Detect which cell encompasses the target text, then output its [x, y] center coordinate. 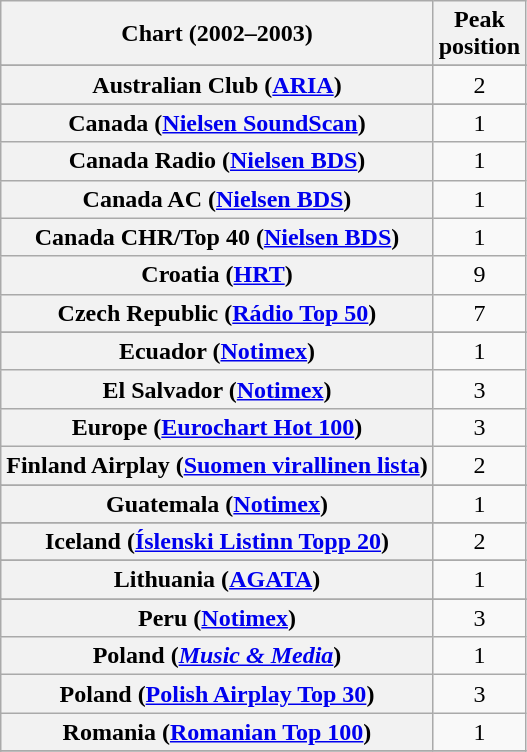
Finland Airplay (Suomen virallinen lista) [217, 465]
9 [479, 275]
Chart (2002–2003) [217, 34]
Canada (Nielsen SoundScan) [217, 123]
Canada AC (Nielsen BDS) [217, 199]
Croatia (HRT) [217, 275]
El Salvador (Notimex) [217, 389]
Canada Radio (Nielsen BDS) [217, 161]
Ecuador (Notimex) [217, 351]
Poland (Polish Airplay Top 30) [217, 694]
Poland (Music & Media) [217, 656]
7 [479, 313]
Canada CHR/Top 40 (Nielsen BDS) [217, 237]
Lithuania (AGATA) [217, 580]
Australian Club (ARIA) [217, 85]
Romania (Romanian Top 100) [217, 732]
Peru (Notimex) [217, 618]
Czech Republic (Rádio Top 50) [217, 313]
Europe (Eurochart Hot 100) [217, 427]
Guatemala (Notimex) [217, 503]
Iceland (Íslenski Listinn Topp 20) [217, 542]
Peakposition [479, 34]
